Identify which cell holds the provided text, then report its [X, Y] central coordinate. 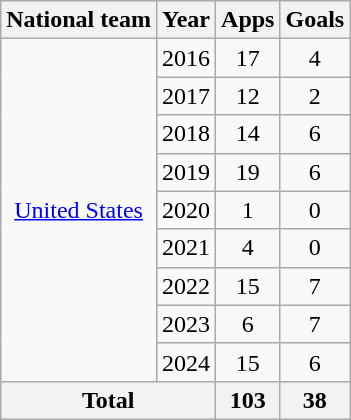
2016 [186, 58]
2 [315, 96]
2018 [186, 134]
103 [248, 400]
Year [186, 20]
Total [108, 400]
2020 [186, 210]
2021 [186, 248]
2019 [186, 172]
14 [248, 134]
12 [248, 96]
17 [248, 58]
2017 [186, 96]
2023 [186, 324]
1 [248, 210]
2024 [186, 362]
38 [315, 400]
United States [79, 210]
Apps [248, 20]
2022 [186, 286]
Goals [315, 20]
19 [248, 172]
National team [79, 20]
